Search for the cell housing the specified text and yield its (X, Y) center coordinate. 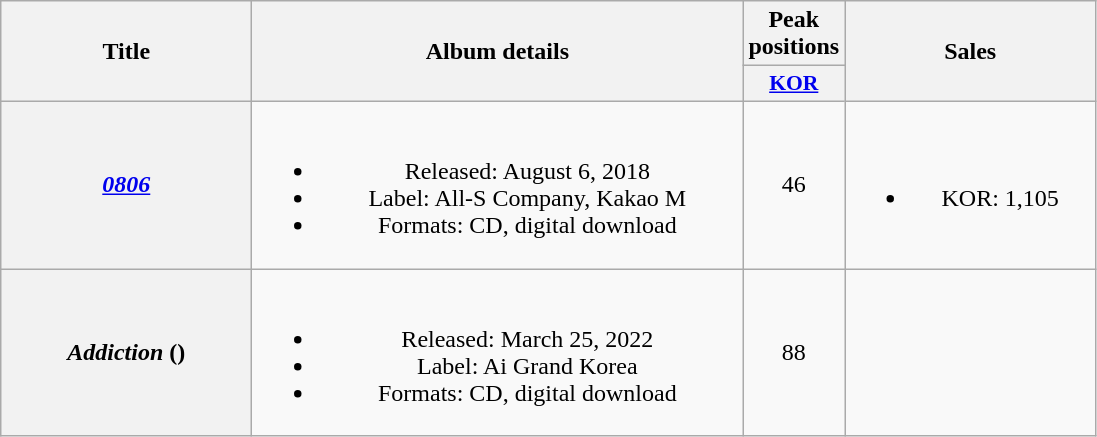
Released: March 25, 2022Label: Ai Grand KoreaFormats: CD, digital download (498, 352)
KOR: 1,105 (970, 184)
0806 (126, 184)
Released: August 6, 2018Label: All-S Company, Kakao MFormats: CD, digital download (498, 184)
KOR (794, 84)
Sales (970, 52)
Album details (498, 52)
Title (126, 52)
88 (794, 352)
Peakpositions (794, 34)
Addiction () (126, 352)
46 (794, 184)
